Output the [X, Y] coordinate of the center of the cell containing the given text.  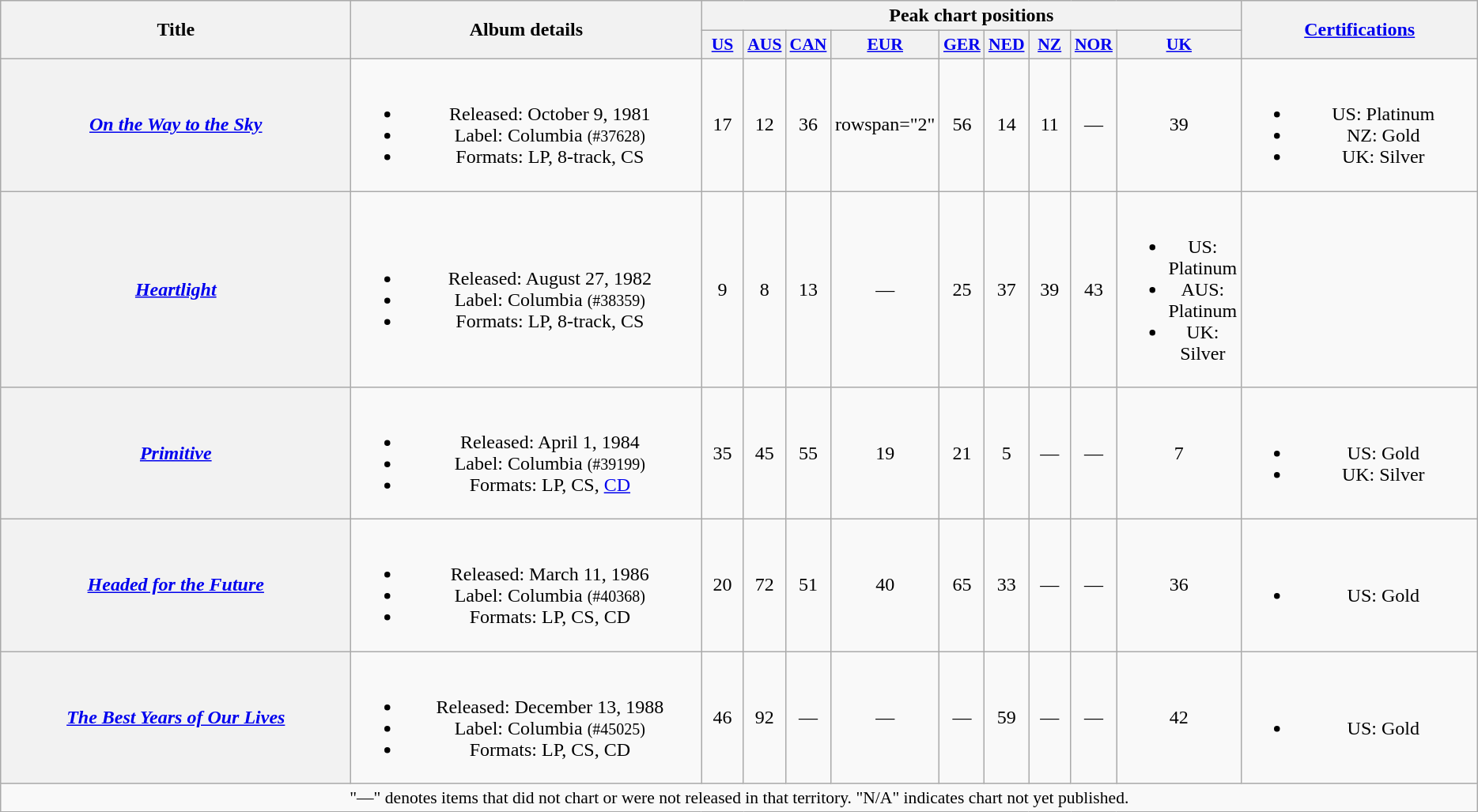
EUR [885, 45]
Released: August 27, 1982Label: Columbia (#38359)Formats: LP, 8-track, CS [527, 289]
51 [808, 585]
Album details [527, 30]
65 [962, 585]
35 [723, 454]
US [723, 45]
US: GoldUK: Silver [1360, 454]
45 [764, 454]
19 [885, 454]
14 [1007, 125]
Headed for the Future [176, 585]
9 [723, 289]
55 [808, 454]
Peak chart positions [971, 16]
13 [808, 289]
NED [1007, 45]
33 [1007, 585]
US: PlatinumAUS: PlatinumUK: Silver [1179, 289]
25 [962, 289]
Title [176, 30]
56 [962, 125]
72 [764, 585]
Primitive [176, 454]
AUS [764, 45]
rowspan="2" [885, 125]
Released: October 9, 1981Label: Columbia (#37628)Formats: LP, 8-track, CS [527, 125]
Released: April 1, 1984Label: Columbia (#39199)Formats: LP, CS, CD [527, 454]
40 [885, 585]
46 [723, 718]
NOR [1094, 45]
7 [1179, 454]
21 [962, 454]
20 [723, 585]
17 [723, 125]
Released: December 13, 1988Label: Columbia (#45025)Formats: LP, CS, CD [527, 718]
37 [1007, 289]
92 [764, 718]
US: PlatinumNZ: GoldUK: Silver [1360, 125]
NZ [1050, 45]
8 [764, 289]
GER [962, 45]
On the Way to the Sky [176, 125]
Certifications [1360, 30]
"—" denotes items that did not chart or were not released in that territory. "N/A" indicates chart not yet published. [739, 798]
43 [1094, 289]
42 [1179, 718]
5 [1007, 454]
Released: March 11, 1986Label: Columbia (#40368)Formats: LP, CS, CD [527, 585]
CAN [808, 45]
12 [764, 125]
59 [1007, 718]
The Best Years of Our Lives [176, 718]
Heartlight [176, 289]
UK [1179, 45]
11 [1050, 125]
